From the cell containing the given text, extract its center point as (x, y) coordinate. 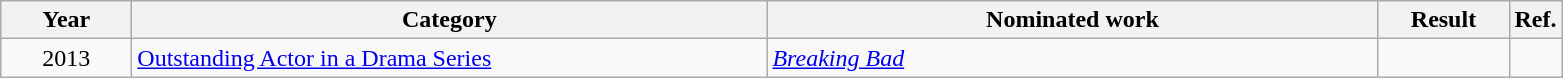
Year (66, 20)
Category (450, 20)
Ref. (1536, 20)
Result (1444, 20)
Breaking Bad (1072, 58)
Nominated work (1072, 20)
2013 (66, 58)
Outstanding Actor in a Drama Series (450, 58)
